Detect which cell encompasses the target text, then output its (X, Y) center coordinate. 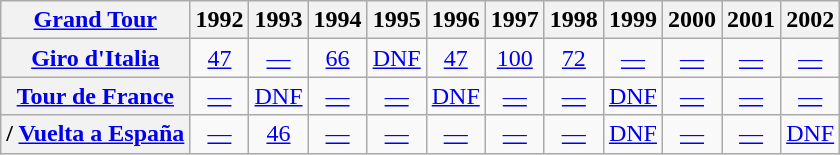
1997 (514, 20)
Giro d'Italia (96, 58)
1996 (456, 20)
1995 (396, 20)
1994 (338, 20)
2000 (692, 20)
1992 (220, 20)
2001 (752, 20)
1999 (632, 20)
72 (574, 58)
100 (514, 58)
/ Vuelta a España (96, 134)
66 (338, 58)
46 (278, 134)
Tour de France (96, 96)
2002 (810, 20)
1993 (278, 20)
1998 (574, 20)
Grand Tour (96, 20)
